Pinpoint the cell where the given text exists, returning its (x, y) midpoint coordinate. 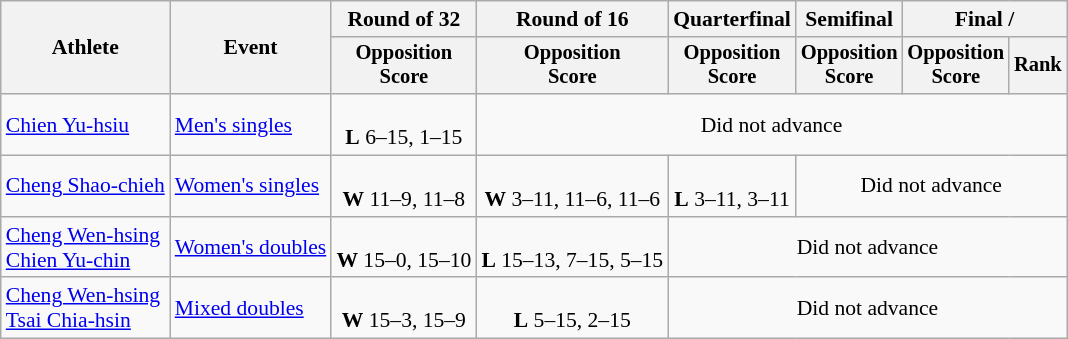
L 3–11, 3–11 (732, 186)
Women's doubles (251, 248)
Quarterfinal (732, 19)
W 11–9, 11–8 (404, 186)
Semifinal (850, 19)
Round of 16 (572, 19)
L 15–13, 7–15, 5–15 (572, 248)
W 15–0, 15–10 (404, 248)
L 5–15, 2–15 (572, 308)
W 15–3, 15–9 (404, 308)
Cheng Shao-chieh (86, 186)
Cheng Wen-hsingChien Yu-chin (86, 248)
Event (251, 48)
W 3–11, 11–6, 11–6 (572, 186)
L 6–15, 1–15 (404, 124)
Round of 32 (404, 19)
Rank (1038, 66)
Athlete (86, 48)
Cheng Wen-hsingTsai Chia-hsin (86, 308)
Chien Yu-hsiu (86, 124)
Mixed doubles (251, 308)
Women's singles (251, 186)
Men's singles (251, 124)
Final / (984, 19)
